Provide the [x, y] coordinate of the cell's center where the given text is located.  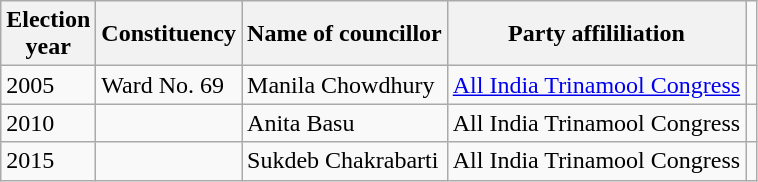
Ward No. 69 [169, 85]
Anita Basu [345, 123]
Election year [48, 34]
2010 [48, 123]
Sukdeb Chakrabarti [345, 161]
Party affililiation [596, 34]
2015 [48, 161]
2005 [48, 85]
Constituency [169, 34]
Manila Chowdhury [345, 85]
Name of councillor [345, 34]
